Output the [x, y] coordinate of the center of the cell containing the given text.  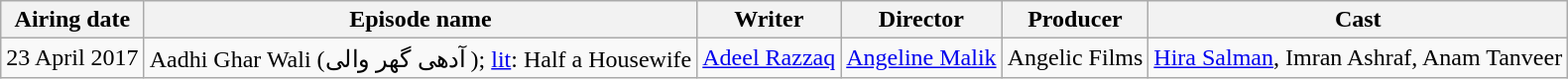
Angelic Films [1075, 58]
Director [921, 20]
Producer [1075, 20]
Hira Salman, Imran Ashraf, Anam Tanveer [1359, 58]
Adeel Razzaq [770, 58]
Airing date [72, 20]
Angeline Malik [921, 58]
Writer [770, 20]
23 April 2017 [72, 58]
Aadhi Ghar Wali (آدھی گھر والی ); lit: Half a Housewife [421, 58]
Episode name [421, 20]
Cast [1359, 20]
